Find where the given text appears and provide that cell's center as (x, y) coordinate. 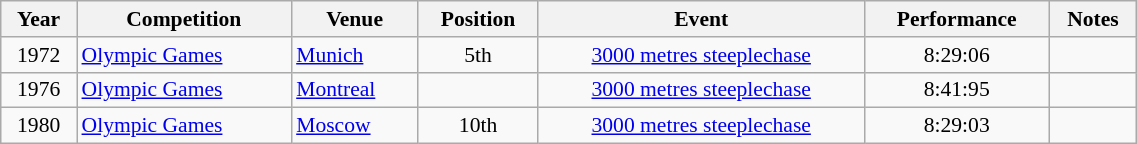
1972 (39, 55)
Notes (1093, 19)
8:29:06 (956, 55)
5th (478, 55)
10th (478, 126)
Moscow (354, 126)
Montreal (354, 90)
1980 (39, 126)
Munich (354, 55)
Position (478, 19)
Competition (184, 19)
1976 (39, 90)
Year (39, 19)
Venue (354, 19)
8:29:03 (956, 126)
Event (701, 19)
8:41:95 (956, 90)
Performance (956, 19)
